From the cell containing the given text, extract its center point as (x, y) coordinate. 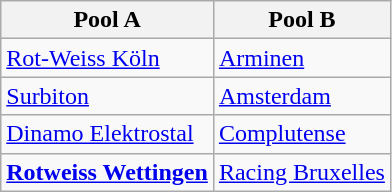
Arminen (302, 58)
Pool B (302, 20)
Surbiton (108, 96)
Pool A (108, 20)
Complutense (302, 134)
Racing Bruxelles (302, 172)
Dinamo Elektrostal (108, 134)
Rot-Weiss Köln (108, 58)
Rotweiss Wettingen (108, 172)
Amsterdam (302, 96)
